Capture the cell that displays the provided text and extract its (X, Y) central coordinate. 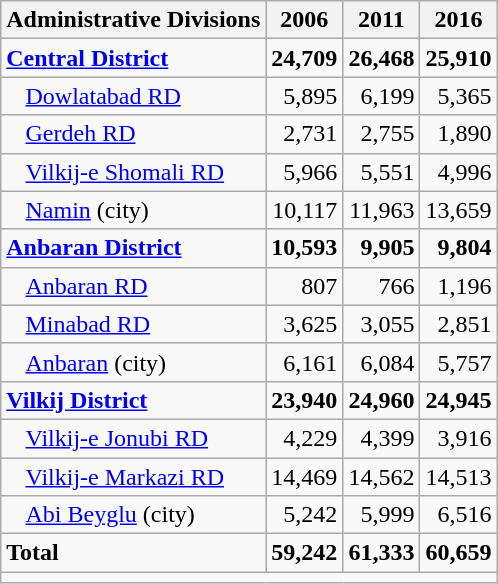
6,199 (382, 96)
2,731 (304, 134)
2011 (382, 20)
5,365 (458, 96)
6,516 (458, 515)
807 (304, 286)
14,469 (304, 477)
11,963 (382, 210)
24,709 (304, 58)
6,084 (382, 362)
4,229 (304, 438)
59,242 (304, 553)
Central District (134, 58)
3,625 (304, 324)
9,804 (458, 248)
13,659 (458, 210)
61,333 (382, 553)
3,916 (458, 438)
Anbaran District (134, 248)
Vilkij District (134, 400)
10,593 (304, 248)
Total (134, 553)
Gerdeh RD (134, 134)
2006 (304, 20)
3,055 (382, 324)
25,910 (458, 58)
24,945 (458, 400)
2016 (458, 20)
Dowlatabad RD (134, 96)
5,895 (304, 96)
9,905 (382, 248)
2,755 (382, 134)
4,996 (458, 172)
Abi Beyglu (city) (134, 515)
Minabad RD (134, 324)
Namin (city) (134, 210)
5,242 (304, 515)
Vilkij-e Shomali RD (134, 172)
Vilkij-e Markazi RD (134, 477)
Anbaran RD (134, 286)
14,513 (458, 477)
23,940 (304, 400)
766 (382, 286)
5,999 (382, 515)
4,399 (382, 438)
5,551 (382, 172)
1,890 (458, 134)
5,757 (458, 362)
26,468 (382, 58)
60,659 (458, 553)
5,966 (304, 172)
6,161 (304, 362)
1,196 (458, 286)
Vilkij-e Jonubi RD (134, 438)
24,960 (382, 400)
Anbaran (city) (134, 362)
14,562 (382, 477)
Administrative Divisions (134, 20)
2,851 (458, 324)
10,117 (304, 210)
